For the text-containing cell, return its midpoint in (X, Y) coordinate format. 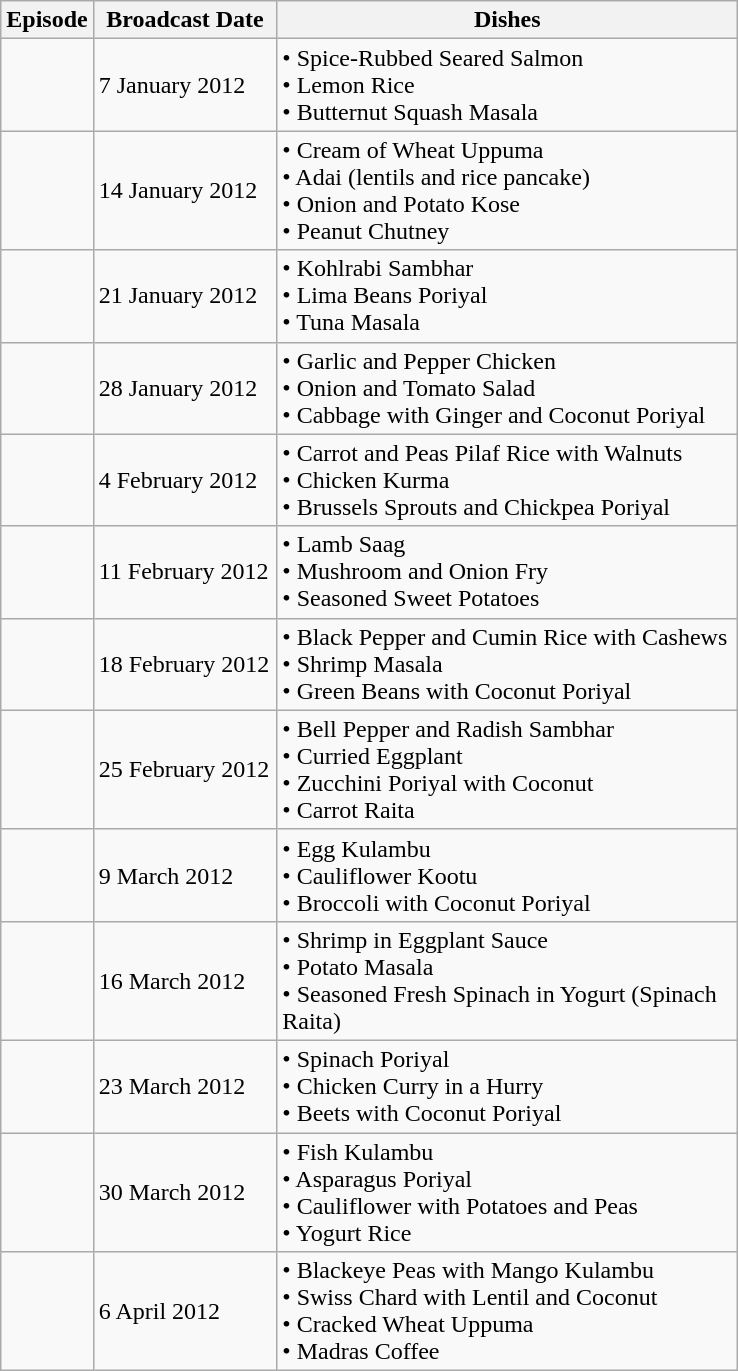
14 January 2012 (185, 190)
16 March 2012 (185, 980)
• Spice-Rubbed Seared Salmon• Lemon Rice• Butternut Squash Masala (508, 85)
Dishes (508, 20)
21 January 2012 (185, 296)
6 April 2012 (185, 1312)
25 February 2012 (185, 770)
• Carrot and Peas Pilaf Rice with Walnuts• Chicken Kurma• Brussels Sprouts and Chickpea Poriyal (508, 480)
• Fish Kulambu• Asparagus Poriyal• Cauliflower with Potatoes and Peas• Yogurt Rice (508, 1192)
• Garlic and Pepper Chicken• Onion and Tomato Salad• Cabbage with Ginger and Coconut Poriyal (508, 388)
• Egg Kulambu• Cauliflower Kootu• Broccoli with Coconut Poriyal (508, 875)
• Bell Pepper and Radish Sambhar• Curried Eggplant• Zucchini Poriyal with Coconut• Carrot Raita (508, 770)
23 March 2012 (185, 1086)
Broadcast Date (185, 20)
7 January 2012 (185, 85)
• Spinach Poriyal• Chicken Curry in a Hurry• Beets with Coconut Poriyal (508, 1086)
• Kohlrabi Sambhar• Lima Beans Poriyal• Tuna Masala (508, 296)
28 January 2012 (185, 388)
• Shrimp in Eggplant Sauce• Potato Masala• Seasoned Fresh Spinach in Yogurt (Spinach Raita) (508, 980)
• Blackeye Peas with Mango Kulambu• Swiss Chard with Lentil and Coconut• Cracked Wheat Uppuma• Madras Coffee (508, 1312)
Episode (47, 20)
18 February 2012 (185, 664)
9 March 2012 (185, 875)
30 March 2012 (185, 1192)
• Cream of Wheat Uppuma• Adai (lentils and rice pancake)• Onion and Potato Kose• Peanut Chutney (508, 190)
• Black Pepper and Cumin Rice with Cashews• Shrimp Masala• Green Beans with Coconut Poriyal (508, 664)
• Lamb Saag• Mushroom and Onion Fry• Seasoned Sweet Potatoes (508, 572)
11 February 2012 (185, 572)
4 February 2012 (185, 480)
